Scan for the cell matching the given text and deliver its [x, y] coordinate at center. 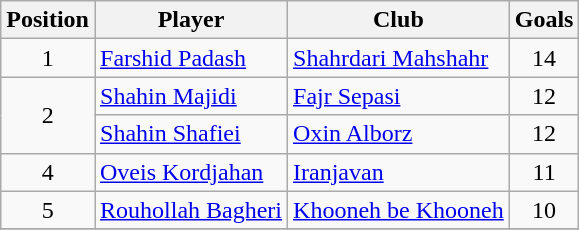
Club [399, 20]
14 [544, 58]
Shahrdari Mahshahr [399, 58]
4 [48, 172]
Fajr Sepasi [399, 96]
Position [48, 20]
Iranjavan [399, 172]
Shahin Majidi [190, 96]
Shahin Shafiei [190, 134]
Rouhollah Bagheri [190, 210]
Khooneh be Khooneh [399, 210]
5 [48, 210]
2 [48, 115]
10 [544, 210]
Oxin Alborz [399, 134]
1 [48, 58]
Goals [544, 20]
Farshid Padash [190, 58]
11 [544, 172]
Oveis Kordjahan [190, 172]
Player [190, 20]
